For the text-containing cell, return its midpoint in (x, y) coordinate format. 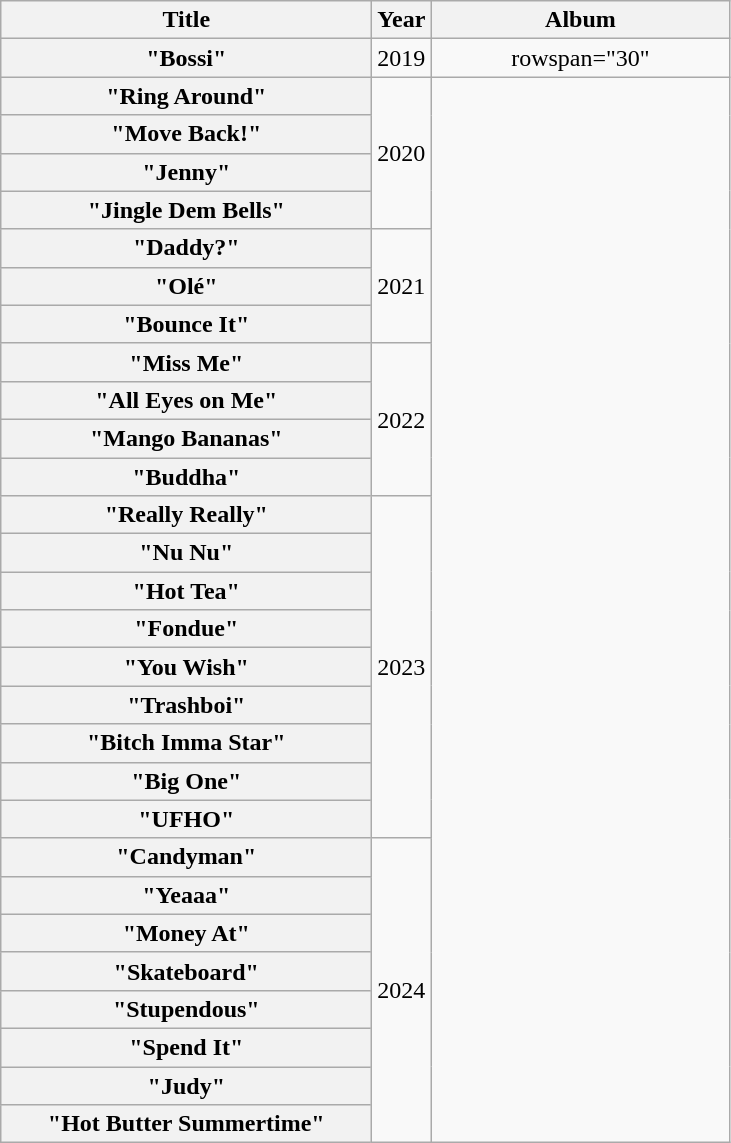
"UFHO" (186, 819)
"Bossi" (186, 58)
2020 (402, 153)
2023 (402, 668)
"Trashboi" (186, 705)
"Daddy?" (186, 248)
Year (402, 20)
"All Eyes on Me" (186, 400)
"Jenny" (186, 172)
"Candyman" (186, 857)
"Ring Around" (186, 96)
2022 (402, 419)
"Skateboard" (186, 971)
"You Wish" (186, 667)
"Money At" (186, 933)
"Spend It" (186, 1047)
"Mango Bananas" (186, 438)
"Olé" (186, 286)
2024 (402, 990)
"Move Back!" (186, 134)
"Bounce It" (186, 324)
"Really Really" (186, 515)
Album (580, 20)
rowspan="30" (580, 58)
"Big One" (186, 781)
"Nu Nu" (186, 553)
"Bitch Imma Star" (186, 743)
"Miss Me" (186, 362)
"Hot Tea" (186, 591)
2021 (402, 286)
"Buddha" (186, 477)
"Judy" (186, 1085)
"Jingle Dem Bells" (186, 210)
"Fondue" (186, 629)
"Stupendous" (186, 1009)
"Yeaaa" (186, 895)
Title (186, 20)
2019 (402, 58)
"Hot Butter Summertime" (186, 1124)
